Return the (X, Y) coordinate for the center point of the cell that contains the specified text.  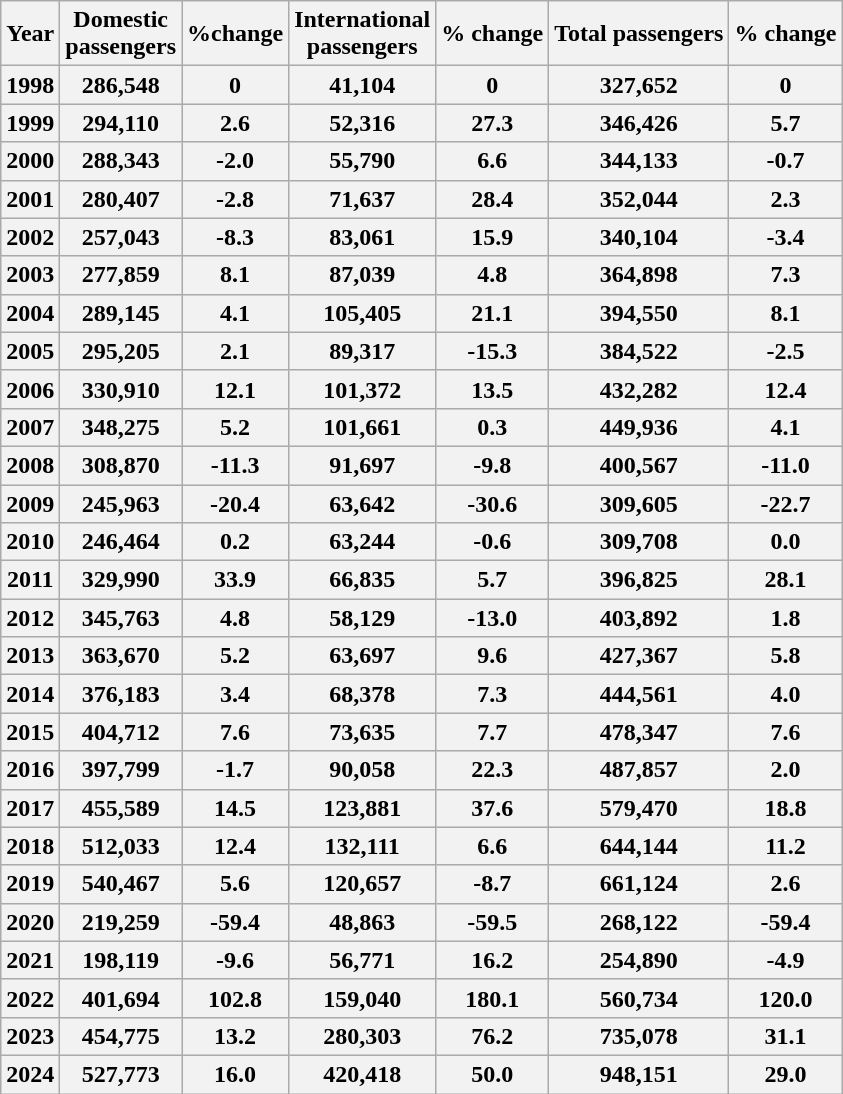
254,890 (639, 960)
Domestic passengers (121, 34)
735,078 (639, 1036)
289,145 (121, 313)
International passengers (362, 34)
527,773 (121, 1074)
444,561 (639, 694)
455,589 (121, 808)
2022 (30, 998)
9.6 (492, 656)
132,111 (362, 846)
15.9 (492, 237)
2023 (30, 1036)
540,467 (121, 884)
-11.0 (786, 465)
308,870 (121, 465)
2021 (30, 960)
14.5 (236, 808)
327,652 (639, 85)
245,963 (121, 503)
344,133 (639, 161)
66,835 (362, 580)
-20.4 (236, 503)
21.1 (492, 313)
-15.3 (492, 351)
2.1 (236, 351)
0.3 (492, 427)
2020 (30, 922)
-3.4 (786, 237)
63,697 (362, 656)
52,316 (362, 123)
16.0 (236, 1074)
2017 (30, 808)
1999 (30, 123)
363,670 (121, 656)
352,044 (639, 199)
13.2 (236, 1036)
2024 (30, 1074)
-2.8 (236, 199)
330,910 (121, 389)
454,775 (121, 1036)
120.0 (786, 998)
41,104 (362, 85)
560,734 (639, 998)
2019 (30, 884)
512,033 (121, 846)
2012 (30, 618)
-30.6 (492, 503)
487,857 (639, 770)
-59.5 (492, 922)
280,407 (121, 199)
76.2 (492, 1036)
2.3 (786, 199)
0.2 (236, 542)
288,343 (121, 161)
33.9 (236, 580)
394,550 (639, 313)
13.5 (492, 389)
403,892 (639, 618)
7.7 (492, 732)
280,303 (362, 1036)
16.2 (492, 960)
123,881 (362, 808)
1998 (30, 85)
12.1 (236, 389)
-8.7 (492, 884)
28.4 (492, 199)
-4.9 (786, 960)
348,275 (121, 427)
397,799 (121, 770)
Year (30, 34)
295,205 (121, 351)
68,378 (362, 694)
579,470 (639, 808)
2013 (30, 656)
2006 (30, 389)
2005 (30, 351)
28.1 (786, 580)
-0.6 (492, 542)
478,347 (639, 732)
345,763 (121, 618)
1.8 (786, 618)
4.0 (786, 694)
63,642 (362, 503)
277,859 (121, 275)
2001 (30, 199)
55,790 (362, 161)
2009 (30, 503)
396,825 (639, 580)
180.1 (492, 998)
91,697 (362, 465)
2011 (30, 580)
661,124 (639, 884)
2010 (30, 542)
-13.0 (492, 618)
0.0 (786, 542)
31.1 (786, 1036)
50.0 (492, 1074)
87,039 (362, 275)
-2.5 (786, 351)
219,259 (121, 922)
-2.0 (236, 161)
90,058 (362, 770)
11.2 (786, 846)
-0.7 (786, 161)
5.8 (786, 656)
-9.8 (492, 465)
268,122 (639, 922)
286,548 (121, 85)
948,151 (639, 1074)
101,372 (362, 389)
48,863 (362, 922)
18.8 (786, 808)
63,244 (362, 542)
2015 (30, 732)
246,464 (121, 542)
384,522 (639, 351)
2000 (30, 161)
2018 (30, 846)
101,661 (362, 427)
2007 (30, 427)
-9.6 (236, 960)
-11.3 (236, 465)
198,119 (121, 960)
2003 (30, 275)
120,657 (362, 884)
329,990 (121, 580)
432,282 (639, 389)
71,637 (362, 199)
22.3 (492, 770)
2.0 (786, 770)
400,567 (639, 465)
2004 (30, 313)
159,040 (362, 998)
102.8 (236, 998)
294,110 (121, 123)
-22.7 (786, 503)
2008 (30, 465)
257,043 (121, 237)
309,605 (639, 503)
58,129 (362, 618)
5.6 (236, 884)
%change (236, 34)
404,712 (121, 732)
340,104 (639, 237)
3.4 (236, 694)
27.3 (492, 123)
644,144 (639, 846)
83,061 (362, 237)
29.0 (786, 1074)
364,898 (639, 275)
2016 (30, 770)
401,694 (121, 998)
105,405 (362, 313)
89,317 (362, 351)
449,936 (639, 427)
-1.7 (236, 770)
376,183 (121, 694)
309,708 (639, 542)
56,771 (362, 960)
-8.3 (236, 237)
Total passengers (639, 34)
346,426 (639, 123)
73,635 (362, 732)
420,418 (362, 1074)
427,367 (639, 656)
2002 (30, 237)
37.6 (492, 808)
2014 (30, 694)
